Provide the [x, y] coordinate of the cell's center where the given text is located.  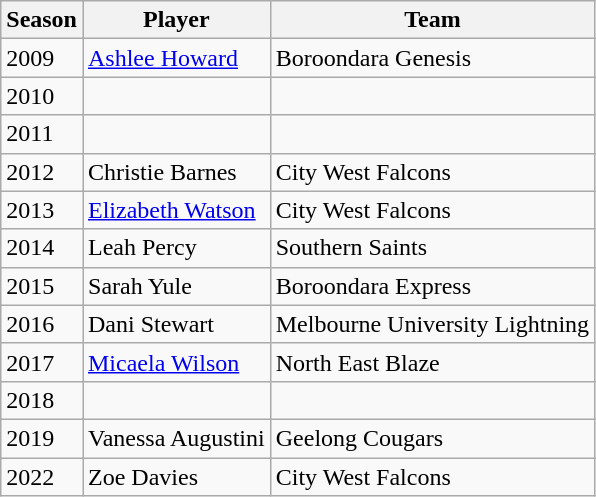
2009 [42, 58]
2019 [42, 438]
Player [176, 20]
Zoe Davies [176, 477]
Season [42, 20]
2014 [42, 248]
Dani Stewart [176, 324]
Vanessa Augustini [176, 438]
2022 [42, 477]
2010 [42, 96]
Elizabeth Watson [176, 210]
2013 [42, 210]
2012 [42, 172]
Southern Saints [432, 248]
2017 [42, 362]
Boroondara Genesis [432, 58]
Geelong Cougars [432, 438]
2016 [42, 324]
2011 [42, 134]
Micaela Wilson [176, 362]
Melbourne University Lightning [432, 324]
Ashlee Howard [176, 58]
Team [432, 20]
North East Blaze [432, 362]
2015 [42, 286]
2018 [42, 400]
Leah Percy [176, 248]
Christie Barnes [176, 172]
Sarah Yule [176, 286]
Boroondara Express [432, 286]
